Identify which cell holds the provided text, then report its (x, y) central coordinate. 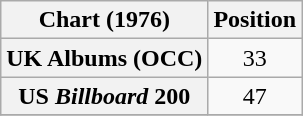
Chart (1976) (104, 20)
US Billboard 200 (104, 96)
UK Albums (OCC) (104, 58)
47 (255, 96)
Position (255, 20)
33 (255, 58)
